Detect which cell encompasses the target text, then output its (x, y) center coordinate. 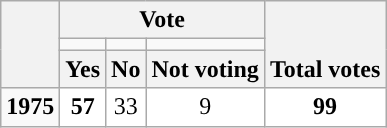
1975 (30, 107)
33 (126, 107)
No (126, 69)
Not voting (205, 69)
Yes (83, 69)
Total votes (325, 44)
99 (325, 107)
9 (205, 107)
Vote (162, 20)
57 (83, 107)
